Return [X, Y] of the center of cell containing provided text 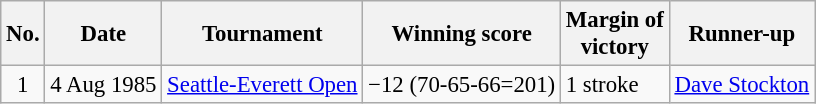
−12 (70-65-66=201) [462, 85]
1 stroke [614, 85]
Winning score [462, 34]
Runner-up [742, 34]
1 [23, 85]
Date [104, 34]
Dave Stockton [742, 85]
4 Aug 1985 [104, 85]
Margin ofvictory [614, 34]
Tournament [262, 34]
No. [23, 34]
Seattle-Everett Open [262, 85]
